For the text-containing cell, return its midpoint in [X, Y] coordinate format. 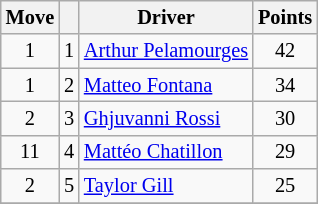
Matteo Fontana [166, 85]
Taylor Gill [166, 186]
29 [285, 152]
4 [69, 152]
Arthur Pelamourges [166, 51]
3 [69, 118]
Driver [166, 17]
25 [285, 186]
11 [30, 152]
Mattéo Chatillon [166, 152]
34 [285, 85]
Move [30, 17]
30 [285, 118]
Points [285, 17]
Ghjuvanni Rossi [166, 118]
5 [69, 186]
42 [285, 51]
